Locate the cell with the specified text and output its [X, Y] center coordinate. 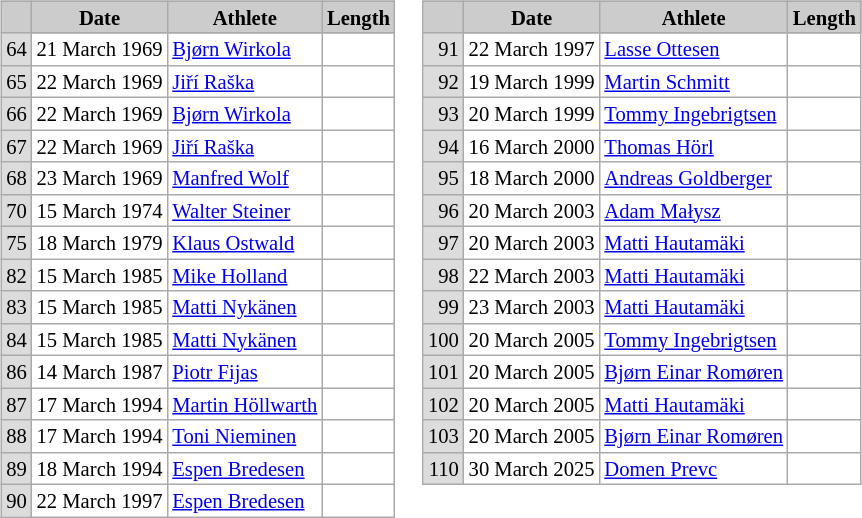
86 [16, 372]
Martin Höllwarth [244, 404]
94 [444, 146]
18 March 2000 [532, 178]
Thomas Hörl [693, 146]
Klaus Ostwald [244, 243]
90 [16, 501]
Toni Nieminen [244, 436]
21 March 1969 [100, 49]
23 March 2003 [532, 307]
95 [444, 178]
Manfred Wolf [244, 178]
91 [444, 49]
18 March 1979 [100, 243]
Andreas Goldberger [693, 178]
Walter Steiner [244, 210]
68 [16, 178]
30 March 2025 [532, 468]
20 March 1999 [532, 114]
66 [16, 114]
Martin Schmitt [693, 81]
88 [16, 436]
67 [16, 146]
Lasse Ottesen [693, 49]
15 March 1974 [100, 210]
70 [16, 210]
101 [444, 372]
64 [16, 49]
Domen Prevc [693, 468]
18 March 1994 [100, 468]
92 [444, 81]
Piotr Fijas [244, 372]
100 [444, 339]
65 [16, 81]
16 March 2000 [532, 146]
23 March 1969 [100, 178]
93 [444, 114]
89 [16, 468]
103 [444, 436]
87 [16, 404]
98 [444, 275]
84 [16, 339]
Adam Małysz [693, 210]
82 [16, 275]
102 [444, 404]
19 March 1999 [532, 81]
97 [444, 243]
75 [16, 243]
22 March 2003 [532, 275]
110 [444, 468]
96 [444, 210]
99 [444, 307]
Mike Holland [244, 275]
14 March 1987 [100, 372]
83 [16, 307]
